Return [X, Y] of the center of cell containing provided text 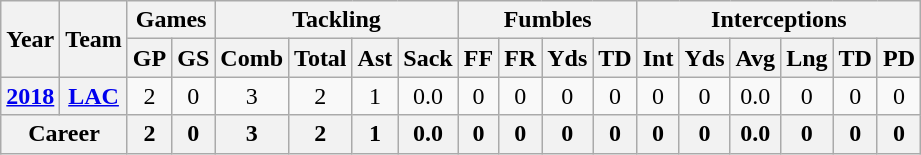
Sack [428, 58]
GS [194, 58]
Avg [756, 58]
GP [149, 58]
2018 [30, 96]
Interceptions [778, 20]
Year [30, 39]
Lng [807, 58]
PD [898, 58]
Tackling [336, 20]
Total [321, 58]
Ast [375, 58]
Games [170, 20]
Career [64, 134]
FF [478, 58]
FR [520, 58]
Team [94, 39]
LAC [94, 96]
Comb [252, 58]
Fumbles [548, 20]
Int [658, 58]
